Return the (x, y) coordinate for the center point of the cell that contains the specified text.  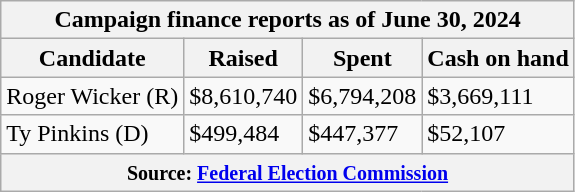
$3,669,111 (498, 96)
Cash on hand (498, 58)
Source: Federal Election Commission (288, 172)
Spent (362, 58)
Candidate (92, 58)
Campaign finance reports as of June 30, 2024 (288, 20)
Roger Wicker (R) (92, 96)
$499,484 (244, 134)
$447,377 (362, 134)
Raised (244, 58)
$8,610,740 (244, 96)
$52,107 (498, 134)
Ty Pinkins (D) (92, 134)
$6,794,208 (362, 96)
